Return [x, y] of the center of cell containing provided text 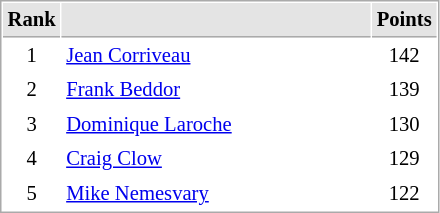
5 [32, 194]
139 [404, 90]
122 [404, 194]
Dominique Laroche [216, 124]
130 [404, 124]
129 [404, 158]
Craig Clow [216, 158]
2 [32, 90]
Mike Nemesvary [216, 194]
142 [404, 56]
Rank [32, 20]
3 [32, 124]
Frank Beddor [216, 90]
Jean Corriveau [216, 56]
Points [404, 20]
4 [32, 158]
1 [32, 56]
